Provide the [X, Y] coordinate of the cell's center where the given text is located.  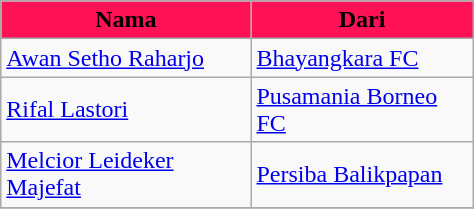
Awan Setho Raharjo [126, 58]
Nama [126, 20]
Melcior Leideker Majefat [126, 174]
Dari [362, 20]
Persiba Balikpapan [362, 174]
Rifal Lastori [126, 110]
Bhayangkara FC [362, 58]
Pusamania Borneo FC [362, 110]
